Provide the [x, y] coordinate of the cell's center where the given text is located.  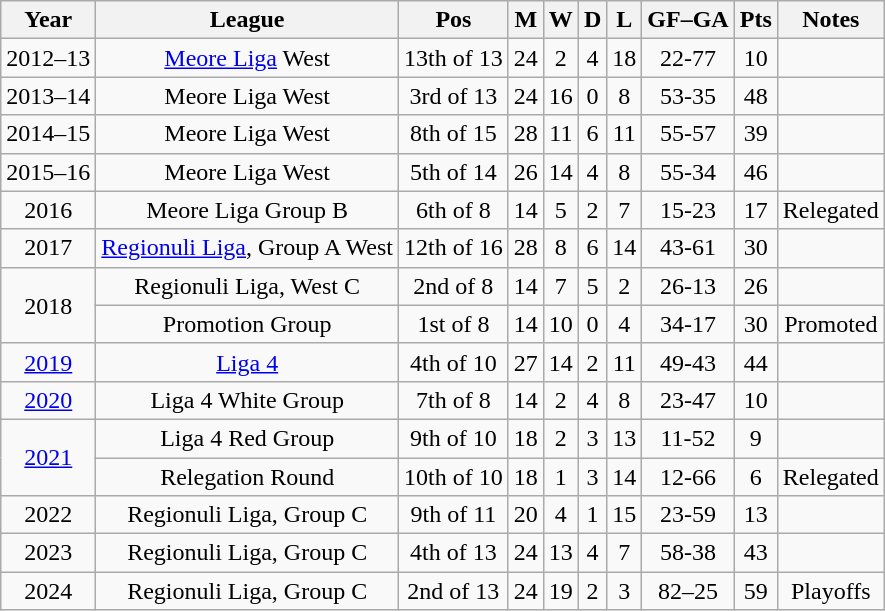
Regionuli Liga, West C [248, 286]
8th of 15 [454, 134]
2014–15 [48, 134]
Pts [756, 20]
GF–GA [688, 20]
2012–13 [48, 58]
2024 [48, 591]
58-38 [688, 553]
W [560, 20]
49-43 [688, 362]
2022 [48, 515]
2017 [48, 248]
Liga 4 [248, 362]
9 [756, 438]
48 [756, 96]
Liga 4 Red Group [248, 438]
53-35 [688, 96]
2nd of 13 [454, 591]
43 [756, 553]
22-77 [688, 58]
26-13 [688, 286]
7th of 8 [454, 400]
2021 [48, 457]
44 [756, 362]
6th of 8 [454, 210]
19 [560, 591]
Pos [454, 20]
23-47 [688, 400]
12-66 [688, 477]
27 [526, 362]
Year [48, 20]
82–25 [688, 591]
34-17 [688, 324]
11-52 [688, 438]
4th of 10 [454, 362]
3rd of 13 [454, 96]
59 [756, 591]
46 [756, 172]
Promotion Group [248, 324]
Regionuli Liga, Group A West [248, 248]
2013–14 [48, 96]
Notes [830, 20]
2016 [48, 210]
Relegation Round [248, 477]
20 [526, 515]
4th of 13 [454, 553]
43-61 [688, 248]
1st of 8 [454, 324]
13th of 13 [454, 58]
Meore Liga Group B [248, 210]
M [526, 20]
55-34 [688, 172]
2020 [48, 400]
D [592, 20]
9th of 11 [454, 515]
L [624, 20]
5th of 14 [454, 172]
15-23 [688, 210]
Liga 4 White Group [248, 400]
23-59 [688, 515]
2019 [48, 362]
16 [560, 96]
2nd of 8 [454, 286]
12th of 16 [454, 248]
15 [624, 515]
10th of 10 [454, 477]
55-57 [688, 134]
Promoted [830, 324]
17 [756, 210]
League [248, 20]
Playoffs [830, 591]
9th of 10 [454, 438]
2018 [48, 305]
39 [756, 134]
2015–16 [48, 172]
2023 [48, 553]
